Search for the cell housing the specified text and yield its [x, y] center coordinate. 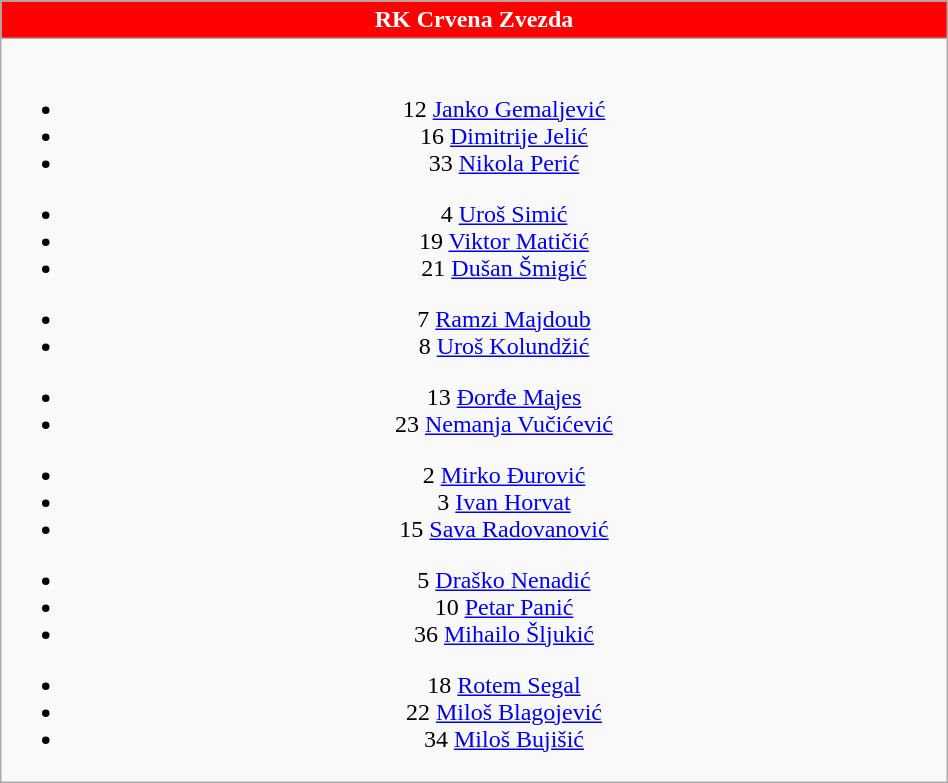
RK Crvena Zvezda [474, 20]
